Return the [x, y] coordinate for the center point of the cell that contains the specified text.  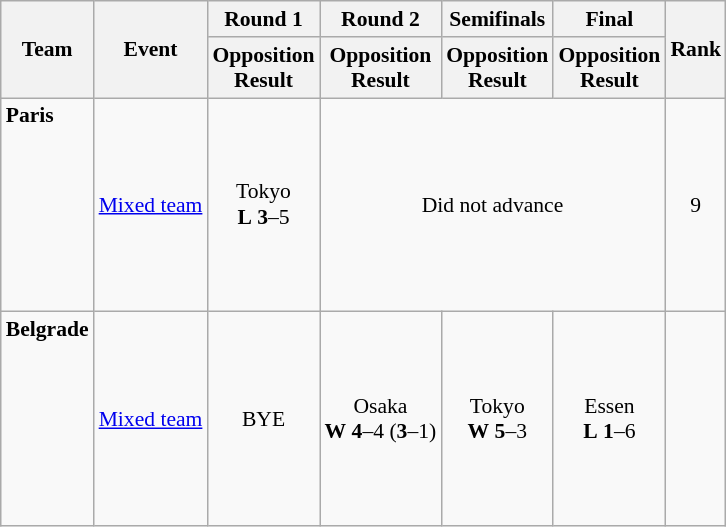
Round 1 [263, 19]
Tokyo W 5–3 [497, 419]
Osaka W 4–4 (3–1) [381, 419]
BYE [263, 419]
Round 2 [381, 19]
Team [48, 50]
Essen L 1–6 [609, 419]
9 [696, 205]
Did not advance [493, 205]
Rank [696, 50]
Final [609, 19]
Belgrade [48, 419]
Semifinals [497, 19]
Event [151, 50]
Paris [48, 205]
Tokyo L 3–5 [263, 205]
